Capture the cell that displays the provided text and extract its (X, Y) central coordinate. 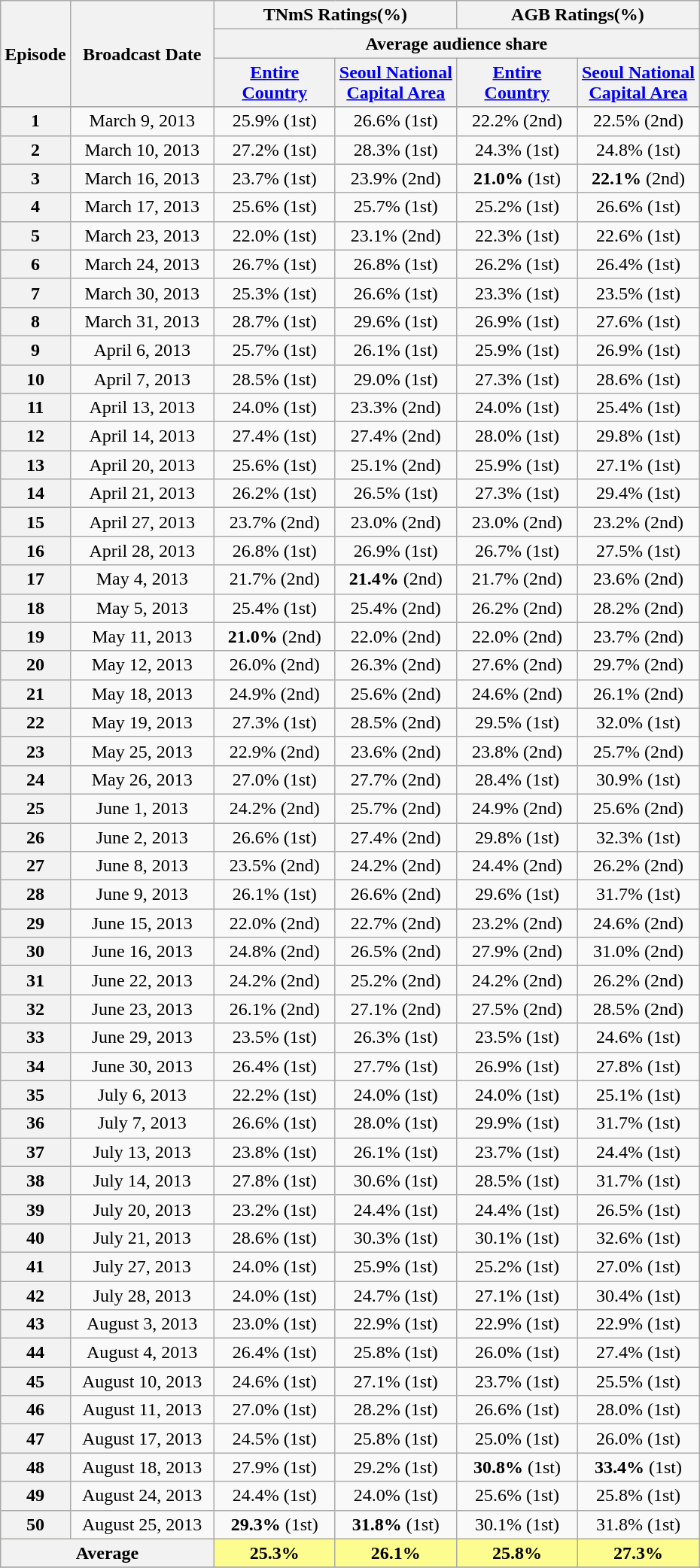
30.6% (1st) (396, 1181)
49 (35, 1496)
24.7% (1st) (396, 1295)
27.1% (2nd) (396, 1009)
17 (35, 579)
June 8, 2013 (142, 866)
Average (108, 1553)
25 (35, 808)
June 15, 2013 (142, 923)
29.3% (1st) (274, 1524)
22.3% (1st) (516, 236)
25.3% (274, 1553)
27.2% (1st) (274, 150)
30.4% (1st) (638, 1295)
8 (35, 321)
33 (35, 1038)
22.9% (2nd) (274, 751)
23 (35, 751)
August 4, 2013 (142, 1353)
June 22, 2013 (142, 980)
March 24, 2013 (142, 264)
25.0% (1st) (516, 1439)
August 25, 2013 (142, 1524)
Broadcast Date (142, 54)
44 (35, 1353)
27.5% (2nd) (516, 1009)
July 14, 2013 (142, 1181)
23.3% (1st) (516, 293)
5 (35, 236)
June 16, 2013 (142, 952)
30 (35, 952)
22.2% (1st) (274, 1095)
43 (35, 1324)
38 (35, 1181)
May 26, 2013 (142, 779)
26.3% (2nd) (396, 665)
29.5% (1st) (516, 722)
22 (35, 722)
30.3% (1st) (396, 1238)
14 (35, 494)
40 (35, 1238)
29.2% (1st) (396, 1467)
June 23, 2013 (142, 1009)
22.1% (2nd) (638, 178)
32 (35, 1009)
20 (35, 665)
31.0% (2nd) (638, 952)
15 (35, 522)
May 19, 2013 (142, 722)
25.4% (2nd) (396, 608)
45 (35, 1381)
22.6% (1st) (638, 236)
9 (35, 350)
23.3% (2nd) (396, 408)
29.0% (1st) (396, 378)
32.0% (1st) (638, 722)
August 17, 2013 (142, 1439)
August 3, 2013 (142, 1324)
March 16, 2013 (142, 178)
May 5, 2013 (142, 608)
April 14, 2013 (142, 436)
Episode (35, 54)
25.2% (2nd) (396, 980)
28.2% (1st) (396, 1410)
37 (35, 1152)
23.9% (2nd) (396, 178)
12 (35, 436)
27.6% (2nd) (516, 665)
28.2% (2nd) (638, 608)
25.1% (1st) (638, 1095)
23.8% (1st) (274, 1152)
July 27, 2013 (142, 1266)
32.3% (1st) (638, 837)
26.3% (1st) (396, 1038)
May 12, 2013 (142, 665)
27.7% (2nd) (396, 779)
24.3% (1st) (516, 150)
28 (35, 895)
March 23, 2013 (142, 236)
July 21, 2013 (142, 1238)
27.3% (638, 1553)
24.5% (1st) (274, 1439)
1 (35, 121)
27.7% (1st) (396, 1066)
26.1% (396, 1553)
23.0% (1st) (274, 1324)
24.8% (2nd) (274, 952)
48 (35, 1467)
August 11, 2013 (142, 1410)
August 24, 2013 (142, 1496)
42 (35, 1295)
June 29, 2013 (142, 1038)
2 (35, 150)
June 9, 2013 (142, 895)
May 4, 2013 (142, 579)
23.1% (2nd) (396, 236)
26.0% (2nd) (274, 665)
27.9% (1st) (274, 1467)
March 17, 2013 (142, 207)
July 28, 2013 (142, 1295)
22.0% (1st) (274, 236)
34 (35, 1066)
4 (35, 207)
22.5% (2nd) (638, 121)
24 (35, 779)
27.6% (1st) (638, 321)
22.2% (2nd) (516, 121)
25.1% (2nd) (396, 465)
23.8% (2nd) (516, 751)
21 (35, 694)
June 30, 2013 (142, 1066)
28.4% (1st) (516, 779)
May 11, 2013 (142, 637)
22.7% (2nd) (396, 923)
3 (35, 178)
April 6, 2013 (142, 350)
AGB Ratings(%) (577, 15)
16 (35, 551)
Average audience share (456, 44)
27 (35, 866)
32.6% (1st) (638, 1238)
August 18, 2013 (142, 1467)
25.3% (1st) (274, 293)
29.7% (2nd) (638, 665)
11 (35, 408)
May 25, 2013 (142, 751)
March 31, 2013 (142, 321)
6 (35, 264)
35 (35, 1095)
26.6% (2nd) (396, 895)
41 (35, 1266)
24.4% (2nd) (516, 866)
29 (35, 923)
47 (35, 1439)
18 (35, 608)
7 (35, 293)
29.4% (1st) (638, 494)
33.4% (1st) (638, 1467)
13 (35, 465)
March 9, 2013 (142, 121)
25.8% (516, 1553)
10 (35, 378)
August 10, 2013 (142, 1381)
March 10, 2013 (142, 150)
TNmS Ratings(%) (335, 15)
May 18, 2013 (142, 694)
March 30, 2013 (142, 293)
19 (35, 637)
31 (35, 980)
39 (35, 1209)
April 27, 2013 (142, 522)
30.8% (1st) (516, 1467)
21.0% (1st) (516, 178)
July 20, 2013 (142, 1209)
21.4% (2nd) (396, 579)
23.2% (1st) (274, 1209)
April 20, 2013 (142, 465)
June 2, 2013 (142, 837)
24.8% (1st) (638, 150)
April 21, 2013 (142, 494)
April 7, 2013 (142, 378)
June 1, 2013 (142, 808)
April 13, 2013 (142, 408)
26.5% (2nd) (396, 952)
46 (35, 1410)
25.5% (1st) (638, 1381)
21.0% (2nd) (274, 637)
28.7% (1st) (274, 321)
July 13, 2013 (142, 1152)
27.9% (2nd) (516, 952)
26 (35, 837)
36 (35, 1123)
23.5% (2nd) (274, 866)
April 28, 2013 (142, 551)
28.3% (1st) (396, 150)
July 6, 2013 (142, 1095)
27.5% (1st) (638, 551)
50 (35, 1524)
29.9% (1st) (516, 1123)
July 7, 2013 (142, 1123)
30.9% (1st) (638, 779)
